Search for the cell housing the specified text and yield its [X, Y] center coordinate. 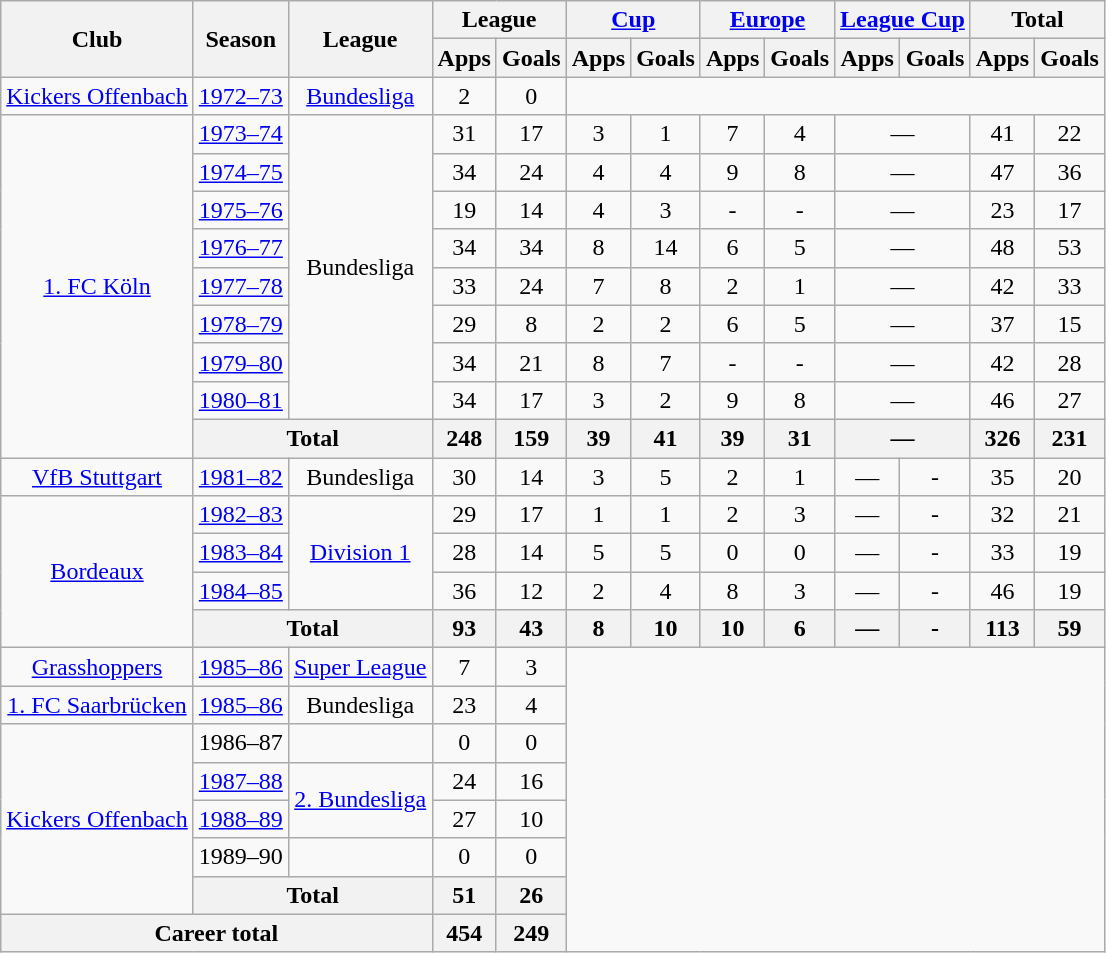
1978–79 [240, 324]
48 [1002, 248]
Bordeaux [98, 572]
Club [98, 39]
113 [1002, 629]
Europe [767, 20]
248 [464, 438]
1988–89 [240, 819]
2. Bundesliga [360, 800]
15 [1070, 324]
Grasshoppers [98, 667]
1979–80 [240, 362]
1983–84 [240, 553]
51 [464, 895]
16 [531, 781]
37 [1002, 324]
20 [1070, 477]
53 [1070, 248]
Super League [360, 667]
59 [1070, 629]
Career total [216, 933]
22 [1070, 134]
Season [240, 39]
1974–75 [240, 172]
1976–77 [240, 248]
47 [1002, 172]
1987–88 [240, 781]
VfB Stuttgart [98, 477]
249 [531, 933]
454 [464, 933]
32 [1002, 515]
1986–87 [240, 743]
1973–74 [240, 134]
231 [1070, 438]
Division 1 [360, 553]
159 [531, 438]
1975–76 [240, 210]
1982–83 [240, 515]
1984–85 [240, 591]
1972–73 [240, 96]
League Cup [903, 20]
12 [531, 591]
30 [464, 477]
26 [531, 895]
93 [464, 629]
1977–78 [240, 286]
Cup [633, 20]
1. FC Köln [98, 286]
35 [1002, 477]
43 [531, 629]
1980–81 [240, 400]
1981–82 [240, 477]
1. FC Saarbrücken [98, 705]
326 [1002, 438]
1989–90 [240, 857]
